Identify which cell holds the provided text, then report its [x, y] central coordinate. 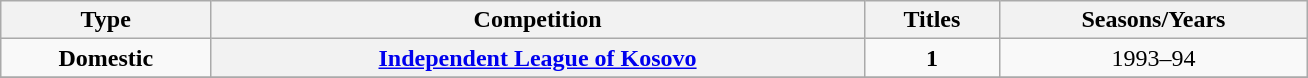
1 [932, 58]
Competition [538, 20]
Independent League of Kosovo [538, 58]
Titles [932, 20]
Seasons/Years [1153, 20]
Domestic [106, 58]
Type [106, 20]
1993–94 [1153, 58]
